Return the [X, Y] coordinate for the center point of the cell that contains the specified text.  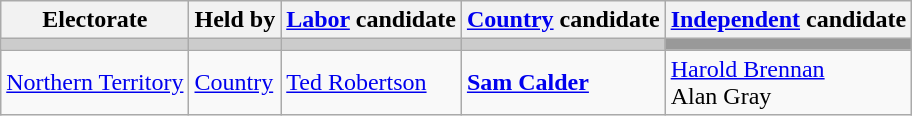
Electorate [95, 20]
Held by [235, 20]
Sam Calder [563, 82]
Independent candidate [788, 20]
Ted Robertson [372, 82]
Labor candidate [372, 20]
Country [235, 82]
Harold BrennanAlan Gray [788, 82]
Country candidate [563, 20]
Northern Territory [95, 82]
